Pinpoint the cell where the given text exists, returning its (X, Y) midpoint coordinate. 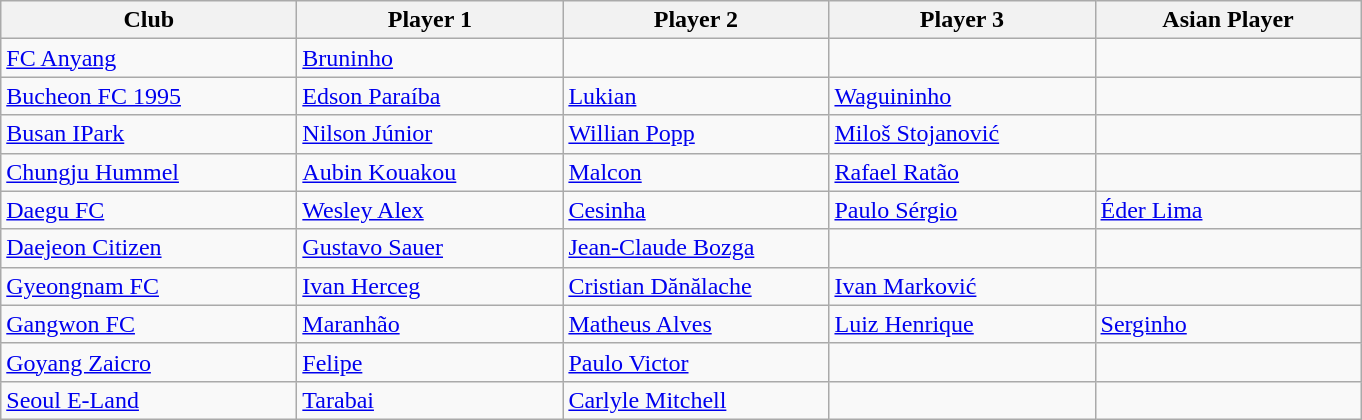
Jean-Claude Bozga (696, 248)
Edson Paraíba (430, 96)
Lukian (696, 96)
Ivan Herceg (430, 286)
Tarabai (430, 400)
Matheus Alves (696, 324)
Daegu FC (149, 210)
Luiz Henrique (962, 324)
Chungju Hummel (149, 172)
Gustavo Sauer (430, 248)
Aubin Kouakou (430, 172)
Serginho (1228, 324)
Waguininho (962, 96)
Cesinha (696, 210)
Ivan Marković (962, 286)
Willian Popp (696, 134)
Bucheon FC 1995 (149, 96)
Gangwon FC (149, 324)
Éder Lima (1228, 210)
Gyeongnam FC (149, 286)
Player 1 (430, 20)
FC Anyang (149, 58)
Seoul E-Land (149, 400)
Rafael Ratão (962, 172)
Cristian Dănălache (696, 286)
Paulo Sérgio (962, 210)
Wesley Alex (430, 210)
Miloš Stojanović (962, 134)
Asian Player (1228, 20)
Nilson Júnior (430, 134)
Goyang Zaicro (149, 362)
Player 2 (696, 20)
Player 3 (962, 20)
Paulo Victor (696, 362)
Maranhão (430, 324)
Club (149, 20)
Busan IPark (149, 134)
Malcon (696, 172)
Bruninho (430, 58)
Felipe (430, 362)
Carlyle Mitchell (696, 400)
Daejeon Citizen (149, 248)
